Extract the [X, Y] coordinate from the center of the cell holding the provided text.  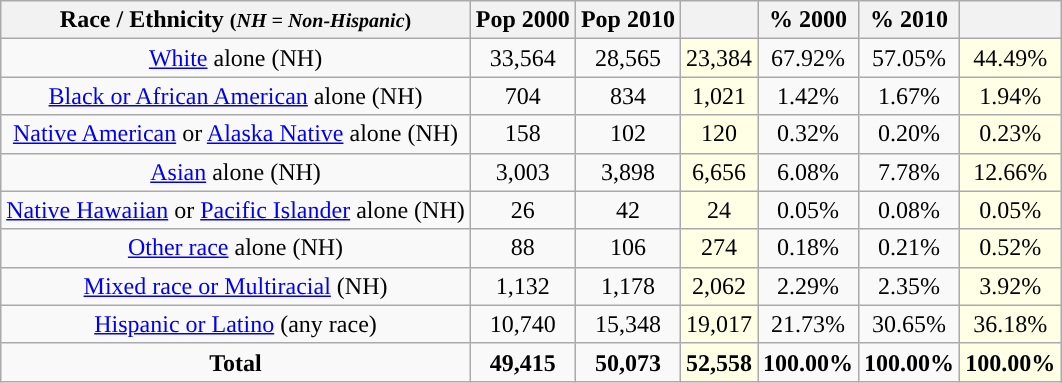
Total [236, 362]
Asian alone (NH) [236, 172]
6.08% [808, 172]
2,062 [718, 286]
158 [522, 134]
Hispanic or Latino (any race) [236, 324]
120 [718, 134]
23,384 [718, 58]
Pop 2010 [628, 20]
33,564 [522, 58]
88 [522, 248]
1,132 [522, 286]
26 [522, 210]
44.49% [1010, 58]
15,348 [628, 324]
0.52% [1010, 248]
21.73% [808, 324]
3,898 [628, 172]
2.35% [910, 286]
1,021 [718, 96]
24 [718, 210]
0.21% [910, 248]
52,558 [718, 362]
49,415 [522, 362]
Race / Ethnicity (NH = Non-Hispanic) [236, 20]
42 [628, 210]
Native American or Alaska Native alone (NH) [236, 134]
3,003 [522, 172]
106 [628, 248]
0.08% [910, 210]
Native Hawaiian or Pacific Islander alone (NH) [236, 210]
1.94% [1010, 96]
0.20% [910, 134]
3.92% [1010, 286]
12.66% [1010, 172]
30.65% [910, 324]
6,656 [718, 172]
Other race alone (NH) [236, 248]
28,565 [628, 58]
1.42% [808, 96]
67.92% [808, 58]
2.29% [808, 286]
% 2000 [808, 20]
Black or African American alone (NH) [236, 96]
10,740 [522, 324]
White alone (NH) [236, 58]
0.18% [808, 248]
1.67% [910, 96]
102 [628, 134]
1,178 [628, 286]
0.23% [1010, 134]
% 2010 [910, 20]
19,017 [718, 324]
834 [628, 96]
704 [522, 96]
7.78% [910, 172]
57.05% [910, 58]
Mixed race or Multiracial (NH) [236, 286]
274 [718, 248]
36.18% [1010, 324]
Pop 2000 [522, 20]
0.32% [808, 134]
50,073 [628, 362]
